For the text-containing cell, return its midpoint in (x, y) coordinate format. 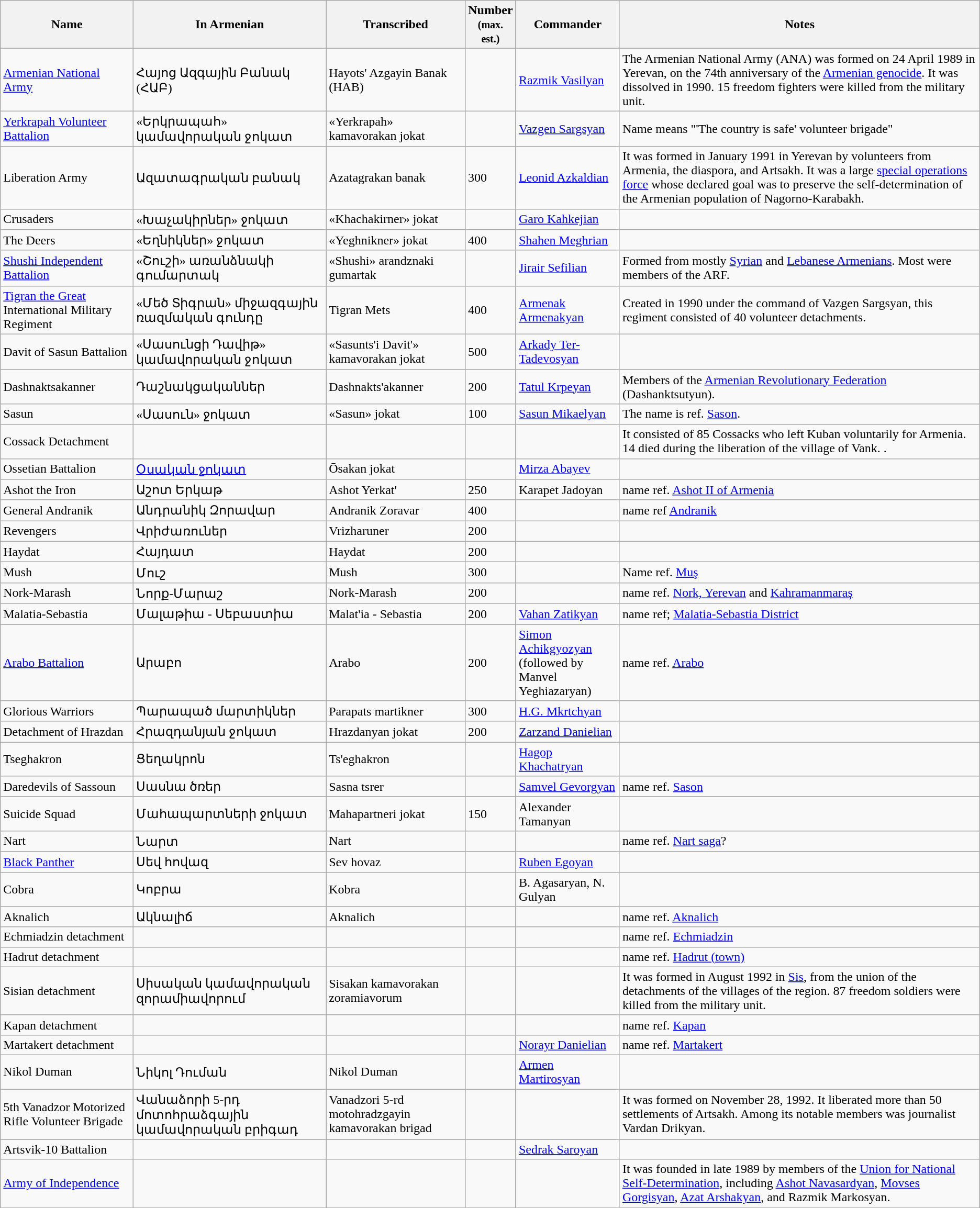
Garo Kahkejian (567, 219)
Armenian National Army (67, 80)
Պարապած մարտիկներ (230, 711)
Razmik Vasilyan (567, 80)
name ref; Malatia-Sebastia District (799, 614)
«Սասուն» ջոկատ (230, 414)
Sisakan kamavorakan zoramiavorum (396, 991)
Andranik Zoravar (396, 510)
Shushi Independent Battalion (67, 268)
Kapan detachment (67, 1025)
Suicide Squad (67, 813)
Sedrak Saroyan (567, 1149)
Yerkrapah Volunteer Battalion (67, 129)
H.G. Mkrtchyan (567, 711)
Tigran Mets (396, 310)
Vrizharuner (396, 531)
Formed from mostly Syrian and Lebanese Armenians. Most were members of the ARF. (799, 268)
name ref. Hadrut (town) (799, 957)
In Armenian (230, 25)
Members of the Armenian Revolutionary Federation (Dashanktsutyun). (799, 386)
Մալաթիա - Սեբաստիա (230, 614)
Transcribed (396, 25)
Մուշ (230, 573)
Name ref. Muş (799, 573)
Ossetian Battalion (67, 469)
Alexander Tamanyan (567, 813)
Number(max. est.) (490, 25)
Սիսական կամավորական զորամիավորում (230, 991)
name ref. Nork, Yerevan and Kahramanmaraş (799, 593)
Norayr Danielian (567, 1045)
150 (490, 813)
«Yeghnikner» jokat (396, 240)
Դաշնակցականներ (230, 386)
Tatul Krpeyan (567, 386)
It consisted of 85 Cossacks who left Kuban voluntarily for Armenia. 14 died during the liberation of the village of Vank. . (799, 442)
«Khachakirner» jokat (396, 219)
Artsvik-10 Battalion (67, 1149)
Սեվ հովազ (230, 862)
Hrazdanyan jokat (396, 732)
Hayots' Azgayin Banak (HAB) (396, 80)
name ref. Arabo (799, 662)
It was formed on November 28, 1992. It liberated more than 50 settlements of Artsakh. Among its notable members was journalist Vardan Drikyan. (799, 1114)
Սասնա ծռեր (230, 787)
Arabo (396, 662)
Crusaders (67, 219)
Daredevils of Sassoun (67, 787)
General Andranik (67, 510)
Անդրանիկ Զորավար (230, 510)
5th Vanadzor Motorized Rifle Volunteer Brigade (67, 1114)
Dashnakts'akanner (396, 386)
Army of Independence (67, 1183)
Ruben Egoyan (567, 862)
Notes (799, 25)
Ashot the Iron (67, 490)
Kobra (396, 889)
B. Agasaryan, N. Gulyan (567, 889)
Ցեղակրոն (230, 759)
Tigran the Great International Military Regiment (67, 310)
250 (490, 490)
Echmiadzin detachment (67, 937)
«Երկրապահ» կամավորական ջոկատ (230, 129)
Hagop Khachatryan (567, 759)
Նիկոլ Դուման (230, 1072)
Dashnaktsakanner (67, 386)
Հայոց Ազգային Բանակ (ՀԱԲ) (230, 80)
Հրազդանյան ջոկատ (230, 732)
«Շուշի» առանձնակի գումարտակ (230, 268)
Tseghakron (67, 759)
Karapet Jadoyan (567, 490)
Black Panther (67, 862)
Նորք-Մարաշ (230, 593)
Hadrut detachment (67, 957)
Leonid Azkaldian (567, 178)
name ref. Aknalich (799, 917)
«Sasunts'i Davit'» kamavorakan jokat (396, 352)
Azatagrakan banak (396, 178)
Ōsakan jokat (396, 469)
name ref. Martakert (799, 1045)
Malatia-Sebastia (67, 614)
The name is ref. Sason. (799, 414)
«Սասունցի Դավիթ» կամավորական ջոկատ (230, 352)
The Deers (67, 240)
«Մեծ Տիգրան» միջազգային ռազմական գունդը (230, 310)
Sasun (67, 414)
Glorious Warriors (67, 711)
Նարտ (230, 841)
Sisian detachment (67, 991)
name ref. Sason (799, 787)
Օսական ջոկատ (230, 469)
Ts'eghakron (396, 759)
Վանաձորի 5-րդ մոտոհրաձգային կամավորական բրիգադ (230, 1114)
Vazgen Sargsyan (567, 129)
500 (490, 352)
«Yerkrapah» kamavorakan jokat (396, 129)
Հայդատ (230, 552)
Revengers (67, 531)
Cobra (67, 889)
Ashot Yerkat' (396, 490)
Detachment of Hrazdan (67, 732)
Արաբո (230, 662)
Աշոտ Երկաթ (230, 490)
Վրիժառուներ (230, 531)
Jirair Sefilian (567, 268)
Shahen Meghrian (567, 240)
«Խաչակիրներ» ջոկատ (230, 219)
Vanadzori 5-rd motohradzgayin kamavorakan brigad (396, 1114)
Ակնալիճ (230, 917)
Simon Achikgyozyan(followed by Manvel Yeghiazaryan) (567, 662)
Arabo Battalion (67, 662)
Sev hovaz (396, 862)
Martakert detachment (67, 1045)
Mahapartneri jokat (396, 813)
name ref. Echmiadzin (799, 937)
name ref. Nart saga? (799, 841)
Armenak Armenakyan (567, 310)
Կոբրա (230, 889)
Vahan Zatikyan (567, 614)
Մահապարտների ջոկատ (230, 813)
Malat'ia - Sebastia (396, 614)
name ref. Kapan (799, 1025)
Sasun Mikaelyan (567, 414)
«Եղնիկներ» ջոկատ (230, 240)
Ազատագրական բանակ (230, 178)
name ref Andranik (799, 510)
Liberation Army (67, 178)
Commander (567, 25)
Davit of Sasun Battalion (67, 352)
«Sasun» jokat (396, 414)
«Shushi» arandznaki gumartak (396, 268)
name ref. Ashot II of Armenia (799, 490)
Mirza Abayev (567, 469)
Parapats martikner (396, 711)
Name (67, 25)
Armen Martirosyan (567, 1072)
Created in 1990 under the command of Vazgen Sargsyan, this regiment consisted of 40 volunteer detachments. (799, 310)
Name means "'The country is safe' volunteer brigade" (799, 129)
Cossack Detachment (67, 442)
Arkady Ter-Tadevosyan (567, 352)
Zarzand Danielian (567, 732)
100 (490, 414)
Sasna tsrer (396, 787)
Samvel Gevorgyan (567, 787)
